Return the (x, y) coordinate for the center point of the cell that contains the specified text.  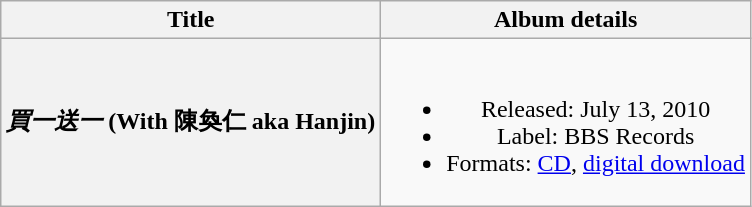
Title (191, 20)
Released: July 13, 2010Label: BBS RecordsFormats: CD, digital download (566, 122)
Album details (566, 20)
買一送一 (With 陳奐仁 aka Hanjin) (191, 122)
